Detect which cell encompasses the target text, then output its (X, Y) center coordinate. 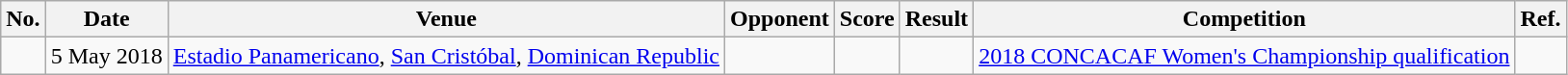
Estadio Panamericano, San Cristóbal, Dominican Republic (446, 56)
Opponent (780, 19)
Score (867, 19)
No. (23, 19)
Ref. (1541, 19)
5 May 2018 (106, 56)
Competition (1244, 19)
Date (106, 19)
Result (936, 19)
2018 CONCACAF Women's Championship qualification (1244, 56)
Venue (446, 19)
